From the cell containing the given text, extract its center point as [x, y] coordinate. 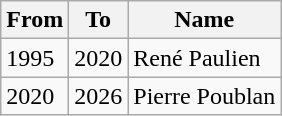
Name [204, 20]
René Paulien [204, 58]
To [98, 20]
1995 [35, 58]
From [35, 20]
Pierre Poublan [204, 96]
2026 [98, 96]
